Detect which cell encompasses the target text, then output its (X, Y) center coordinate. 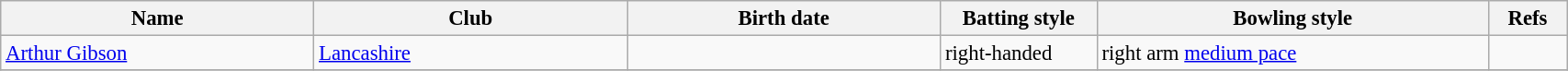
Bowling style (1292, 18)
right arm medium pace (1292, 53)
Arthur Gibson (158, 53)
Birth date (784, 18)
Lancashire (470, 53)
Club (470, 18)
Name (158, 18)
Batting style (1019, 18)
Refs (1527, 18)
right-handed (1019, 53)
